Find where the given text appears and provide that cell's center as [X, Y] coordinate. 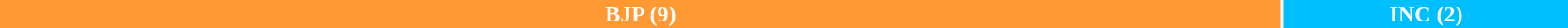
BJP (9) [641, 14]
